Scan for the cell matching the given text and deliver its [X, Y] coordinate at center. 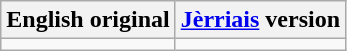
Jèrriais version [260, 20]
English original [88, 20]
